Output the [x, y] coordinate of the center of the cell containing the given text.  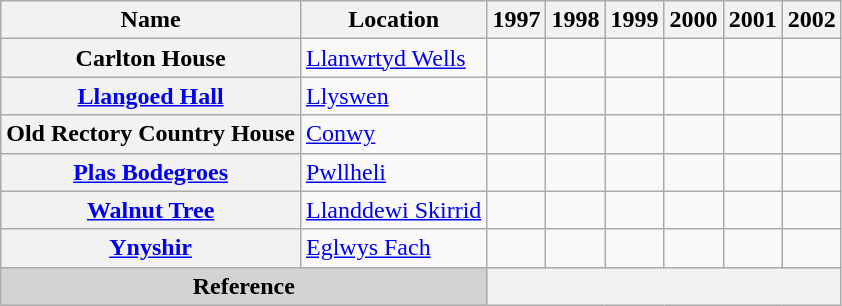
2000 [694, 20]
Llyswen [393, 96]
Reference [244, 286]
1998 [576, 20]
Llanddewi Skirrid [393, 210]
Pwllheli [393, 172]
Eglwys Fach [393, 248]
2002 [812, 20]
Conwy [393, 134]
1999 [634, 20]
1997 [516, 20]
2001 [752, 20]
Ynyshir [151, 248]
Carlton House [151, 58]
Name [151, 20]
Plas Bodegroes [151, 172]
Walnut Tree [151, 210]
Old Rectory Country House [151, 134]
Llangoed Hall [151, 96]
Llanwrtyd Wells [393, 58]
Location [393, 20]
